Provide the (x, y) coordinate of the cell's center where the given text is located.  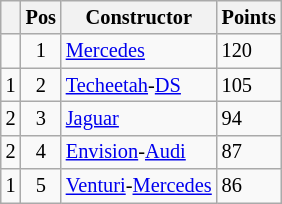
105 (249, 85)
120 (249, 51)
86 (249, 186)
94 (249, 118)
5 (41, 186)
Envision-Audi (139, 152)
Mercedes (139, 51)
Points (249, 17)
3 (41, 118)
Techeetah-DS (139, 85)
Jaguar (139, 118)
Constructor (139, 17)
4 (41, 152)
87 (249, 152)
Pos (41, 17)
Venturi-Mercedes (139, 186)
